Return the [X, Y] coordinate for the center point of the cell that contains the specified text.  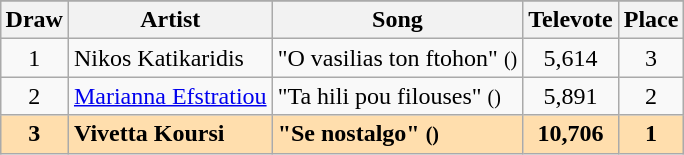
Place [651, 20]
Televote [570, 20]
Marianna Efstratiou [170, 96]
Vivetta Koursi [170, 134]
"O vasilias ton ftohon" () [398, 58]
Draw [34, 20]
"Ta hili pou filouses" () [398, 96]
5,891 [570, 96]
Nikos Katikaridis [170, 58]
Artist [170, 20]
"Se nostalgo" () [398, 134]
10,706 [570, 134]
5,614 [570, 58]
Song [398, 20]
